Provide the [X, Y] coordinate of the cell's center where the given text is located.  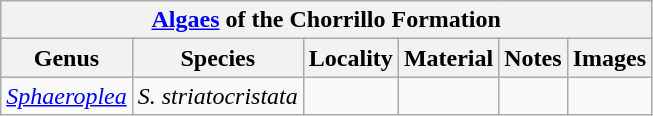
S. striatocristata [218, 96]
Genus [66, 58]
Sphaeroplea [66, 96]
Locality [350, 58]
Material [448, 58]
Notes [533, 58]
Images [609, 58]
Species [218, 58]
Algaes of the Chorrillo Formation [326, 20]
